Determine the (x, y) coordinate at the center of the cell enclosing the given text.  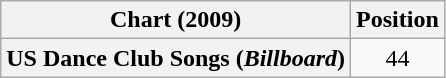
Chart (2009) (176, 20)
44 (398, 58)
Position (398, 20)
US Dance Club Songs (Billboard) (176, 58)
